Output the [X, Y] coordinate of the center of the cell containing the given text.  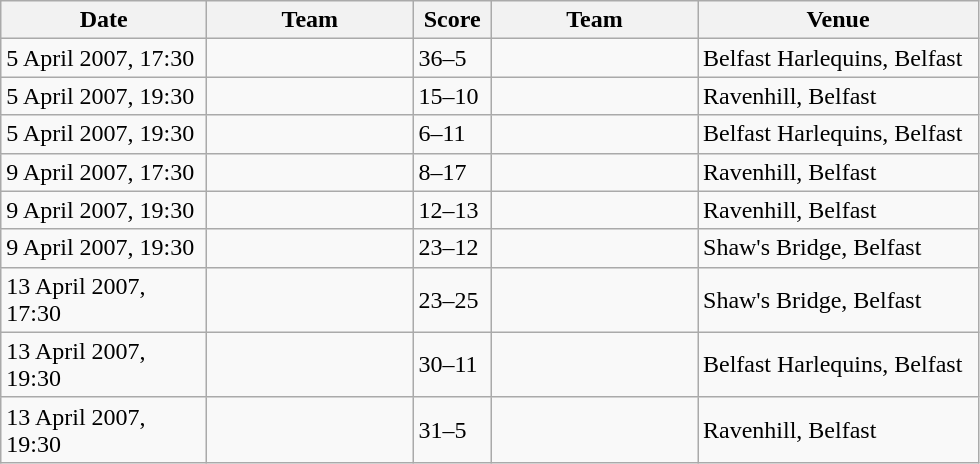
8–17 [452, 172]
Score [452, 20]
36–5 [452, 58]
9 April 2007, 17:30 [104, 172]
31–5 [452, 430]
6–11 [452, 134]
30–11 [452, 364]
23–25 [452, 300]
5 April 2007, 17:30 [104, 58]
23–12 [452, 248]
15–10 [452, 96]
12–13 [452, 210]
Venue [838, 20]
13 April 2007, 17:30 [104, 300]
Date [104, 20]
